For the text-containing cell, return its midpoint in [X, Y] coordinate format. 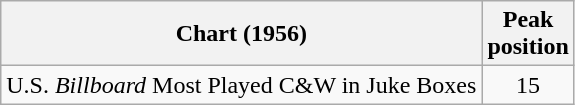
15 [528, 85]
U.S. Billboard Most Played C&W in Juke Boxes [242, 85]
Peakposition [528, 34]
Chart (1956) [242, 34]
